For the text-containing cell, return its midpoint in (X, Y) coordinate format. 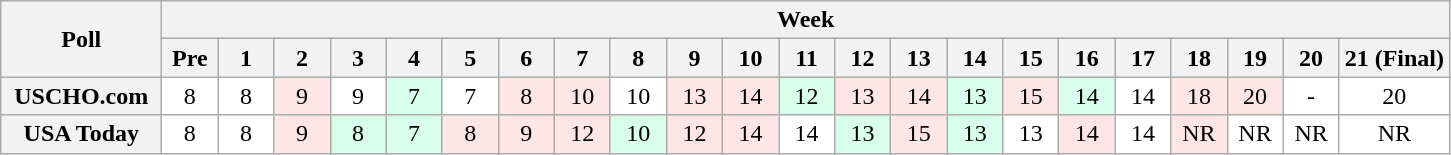
USA Today (82, 134)
21 (Final) (1394, 58)
3 (358, 58)
11 (806, 58)
16 (1087, 58)
Pre (190, 58)
1 (246, 58)
Week (806, 20)
17 (1143, 58)
- (1311, 96)
USCHO.com (82, 96)
6 (526, 58)
Poll (82, 39)
5 (470, 58)
4 (414, 58)
2 (302, 58)
19 (1255, 58)
